Scan for the cell matching the given text and deliver its [X, Y] coordinate at center. 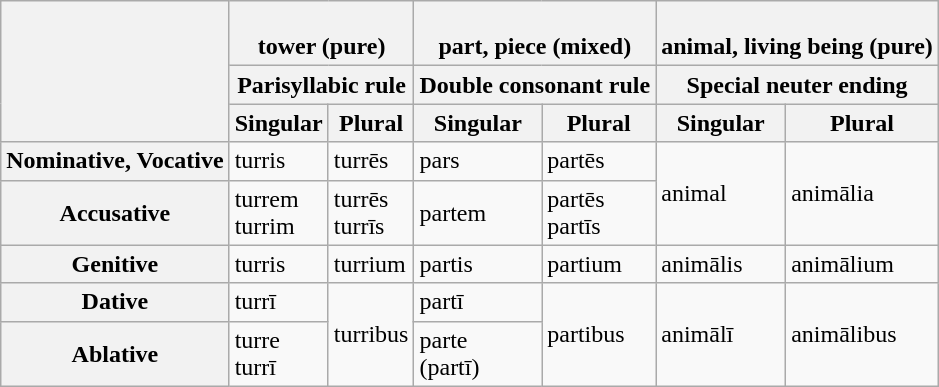
animal [721, 194]
turreturrī [278, 354]
Nominative, Vocative [115, 161]
animālium [862, 264]
Ablative [115, 354]
turrium [371, 264]
partēspartīs [599, 212]
Genitive [115, 264]
animālia [862, 194]
animālī [721, 334]
Special neuter ending [798, 85]
animal, living being (pure) [798, 34]
tower (pure) [322, 34]
partem [478, 212]
animālibus [862, 334]
animālis [721, 264]
turrēs [371, 161]
partis [478, 264]
turremturrim [278, 212]
turribus [371, 334]
partēs [599, 161]
Double consonant rule [535, 85]
turrī [278, 302]
parte(partī) [478, 354]
partibus [599, 334]
partium [599, 264]
turrēsturrīs [371, 212]
Dative [115, 302]
Parisyllabic rule [322, 85]
pars [478, 161]
partī [478, 302]
Accusative [115, 212]
part, piece (mixed) [535, 34]
